Identify which cell holds the provided text, then report its (x, y) central coordinate. 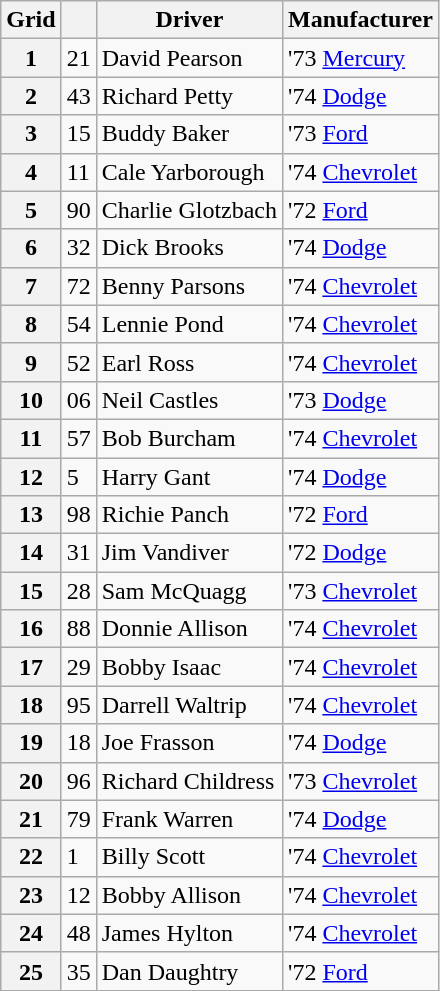
96 (78, 781)
Earl Ross (189, 362)
6 (31, 248)
43 (78, 96)
20 (31, 781)
Lennie Pond (189, 324)
Grid (31, 20)
'73 Dodge (361, 400)
Donnie Allison (189, 629)
54 (78, 324)
Dick Brooks (189, 248)
17 (31, 667)
Harry Gant (189, 477)
Jim Vandiver (189, 553)
Sam McQuagg (189, 591)
'72 Dodge (361, 553)
29 (78, 667)
24 (31, 933)
13 (31, 515)
Richard Childress (189, 781)
4 (31, 172)
Benny Parsons (189, 286)
3 (31, 134)
57 (78, 438)
22 (31, 857)
79 (78, 819)
88 (78, 629)
72 (78, 286)
'73 Mercury (361, 58)
Richard Petty (189, 96)
8 (31, 324)
25 (31, 971)
35 (78, 971)
Charlie Glotzbach (189, 210)
Neil Castles (189, 400)
Bobby Allison (189, 895)
2 (31, 96)
90 (78, 210)
Darrell Waltrip (189, 705)
06 (78, 400)
Richie Panch (189, 515)
Billy Scott (189, 857)
98 (78, 515)
32 (78, 248)
Joe Frasson (189, 743)
David Pearson (189, 58)
9 (31, 362)
Bob Burcham (189, 438)
48 (78, 933)
Frank Warren (189, 819)
23 (31, 895)
31 (78, 553)
Dan Daughtry (189, 971)
28 (78, 591)
Bobby Isaac (189, 667)
Cale Yarborough (189, 172)
19 (31, 743)
95 (78, 705)
14 (31, 553)
7 (31, 286)
'73 Ford (361, 134)
10 (31, 400)
52 (78, 362)
Buddy Baker (189, 134)
Manufacturer (361, 20)
16 (31, 629)
Driver (189, 20)
James Hylton (189, 933)
